Scan for the cell matching the given text and deliver its [X, Y] coordinate at center. 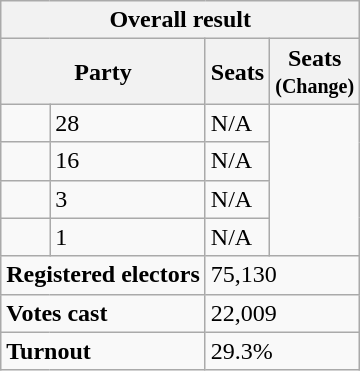
28 [128, 123]
22,009 [282, 313]
75,130 [282, 275]
3 [128, 199]
Turnout [104, 351]
Party [104, 72]
Registered electors [104, 275]
1 [128, 237]
16 [128, 161]
Votes cast [104, 313]
Overall result [180, 20]
29.3% [282, 351]
Seats [237, 72]
Seats(Change) [315, 72]
